For the text-containing cell, return its midpoint in [x, y] coordinate format. 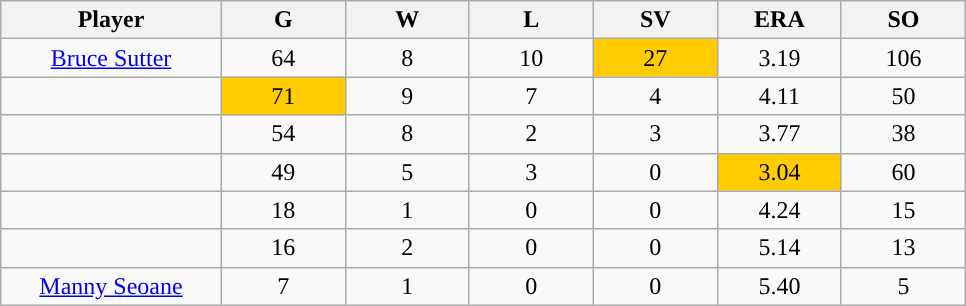
4 [655, 96]
10 [531, 58]
G [283, 20]
Bruce Sutter [111, 58]
3.77 [779, 134]
50 [903, 96]
W [407, 20]
L [531, 20]
3.04 [779, 172]
106 [903, 58]
13 [903, 248]
38 [903, 134]
5.40 [779, 286]
54 [283, 134]
60 [903, 172]
SO [903, 20]
4.11 [779, 96]
64 [283, 58]
27 [655, 58]
5.14 [779, 248]
9 [407, 96]
18 [283, 210]
16 [283, 248]
15 [903, 210]
4.24 [779, 210]
49 [283, 172]
71 [283, 96]
SV [655, 20]
Manny Seoane [111, 286]
3.19 [779, 58]
ERA [779, 20]
Player [111, 20]
